For the text-containing cell, return its midpoint in [X, Y] coordinate format. 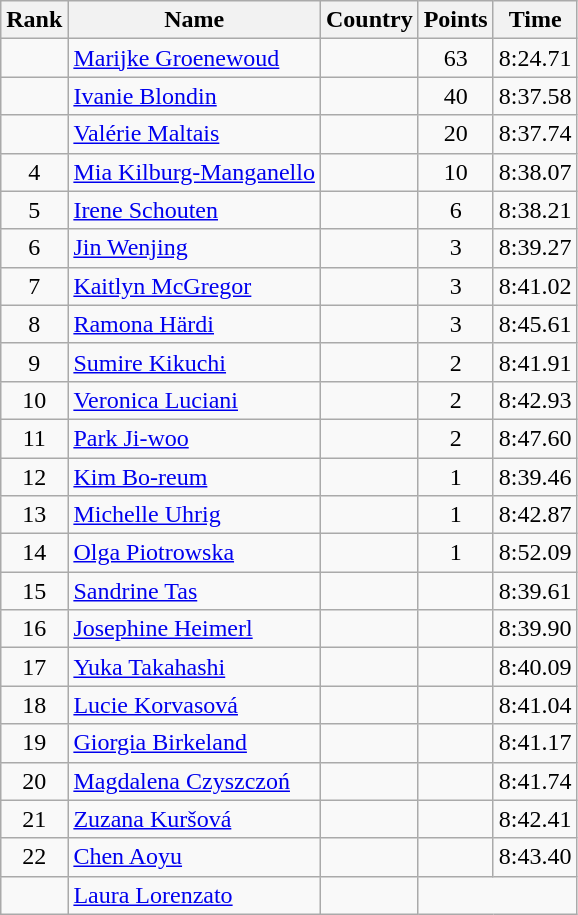
Sandrine Tas [194, 591]
8:41.02 [535, 286]
8:41.91 [535, 362]
Name [194, 20]
8 [34, 324]
Ivanie Blondin [194, 96]
12 [34, 477]
4 [34, 172]
Country [369, 20]
63 [456, 58]
Chen Aoyu [194, 857]
Magdalena Czyszczoń [194, 781]
8:37.58 [535, 96]
Rank [34, 20]
19 [34, 743]
Marijke Groenewoud [194, 58]
Michelle Uhrig [194, 515]
16 [34, 629]
Sumire Kikuchi [194, 362]
8:24.71 [535, 58]
Irene Schouten [194, 210]
8:42.41 [535, 819]
Mia Kilburg-Manganello [194, 172]
Laura Lorenzato [194, 895]
8:38.07 [535, 172]
Olga Piotrowska [194, 553]
Ramona Härdi [194, 324]
22 [34, 857]
8:40.09 [535, 667]
14 [34, 553]
8:42.87 [535, 515]
8:41.17 [535, 743]
8:39.27 [535, 248]
Valérie Maltais [194, 134]
13 [34, 515]
8:52.09 [535, 553]
17 [34, 667]
8:39.46 [535, 477]
5 [34, 210]
8:41.04 [535, 705]
15 [34, 591]
Kim Bo-reum [194, 477]
8:45.61 [535, 324]
Park Ji-woo [194, 438]
Kaitlyn McGregor [194, 286]
8:38.21 [535, 210]
8:47.60 [535, 438]
8:39.90 [535, 629]
8:41.74 [535, 781]
Giorgia Birkeland [194, 743]
Lucie Korvasová [194, 705]
Josephine Heimerl [194, 629]
21 [34, 819]
Jin Wenjing [194, 248]
9 [34, 362]
8:42.93 [535, 400]
Zuzana Kuršová [194, 819]
Points [456, 20]
40 [456, 96]
8:37.74 [535, 134]
8:43.40 [535, 857]
8:39.61 [535, 591]
Yuka Takahashi [194, 667]
Time [535, 20]
11 [34, 438]
18 [34, 705]
7 [34, 286]
Veronica Luciani [194, 400]
